Return the (x, y) coordinate for the center point of the cell that contains the specified text.  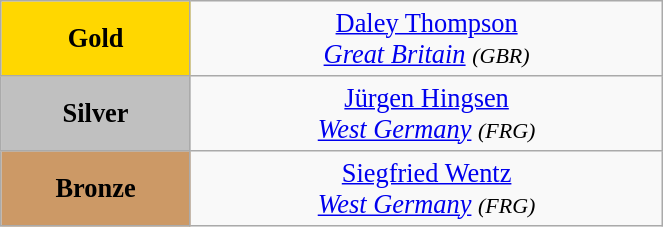
Bronze (96, 188)
Gold (96, 38)
Silver (96, 112)
Jürgen HingsenWest Germany (FRG) (426, 112)
Daley ThompsonGreat Britain (GBR) (426, 38)
Siegfried WentzWest Germany (FRG) (426, 188)
